Scan for the cell matching the given text and deliver its (X, Y) coordinate at center. 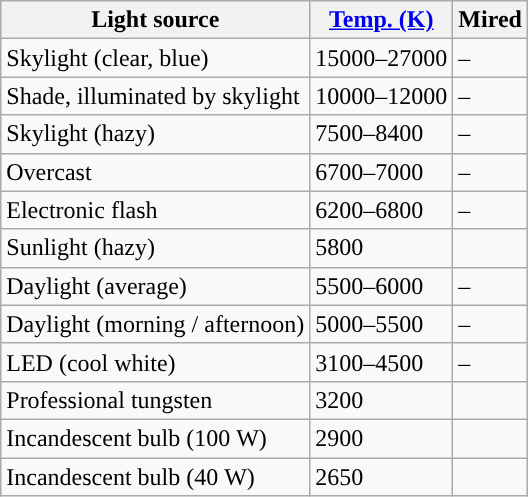
3200 (382, 400)
6700–7000 (382, 172)
Sunlight (hazy) (156, 248)
Incandescent bulb (40 W) (156, 477)
Incandescent bulb (100 W) (156, 438)
Daylight (average) (156, 286)
Skylight (hazy) (156, 134)
Professional tungsten (156, 400)
Skylight (clear, blue) (156, 58)
Light source (156, 20)
10000–12000 (382, 96)
5000–5500 (382, 324)
Shade, illuminated by skylight (156, 96)
5800 (382, 248)
7500–8400 (382, 134)
3100–4500 (382, 362)
Mired (490, 20)
2650 (382, 477)
2900 (382, 438)
Daylight (morning / afternoon) (156, 324)
6200–6800 (382, 210)
5500–6000 (382, 286)
Overcast (156, 172)
LED (cool white) (156, 362)
15000–27000 (382, 58)
Electronic flash (156, 210)
Temp. (K) (382, 20)
